Return (x, y) of the center of cell containing provided text 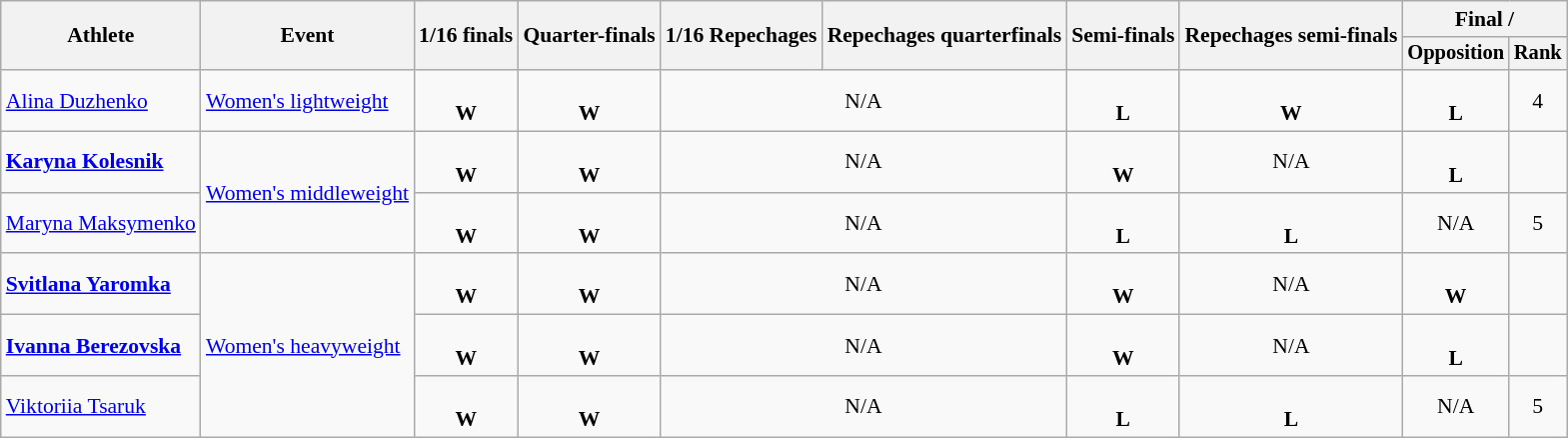
Women's heavyweight (308, 346)
Semi-finals (1123, 36)
Ivanna Berezovska (101, 346)
Repechages semi-finals (1291, 36)
Repechages quarterfinals (945, 36)
Women's middleweight (308, 193)
Event (308, 36)
Karyna Kolesnik (101, 162)
Viktoriia Tsaruk (101, 406)
Women's lightweight (308, 100)
1/16 finals (466, 36)
Alina Duzhenko (101, 100)
1/16 Repechages (742, 36)
Rank (1538, 54)
Final / (1484, 19)
Maryna Maksymenko (101, 224)
Quarter-finals (589, 36)
Athlete (101, 36)
4 (1538, 100)
Svitlana Yaromka (101, 284)
Opposition (1455, 54)
